Provide the [x, y] coordinate of the cell's center where the given text is located.  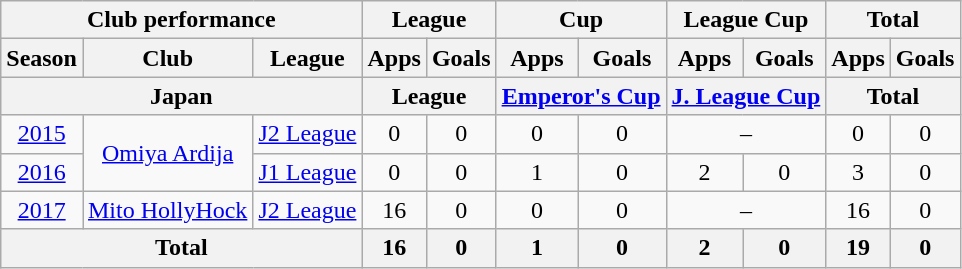
Emperor's Cup [581, 96]
J1 League [308, 172]
Club performance [182, 20]
2017 [42, 210]
19 [858, 248]
2015 [42, 134]
Club [167, 58]
2016 [42, 172]
Japan [182, 96]
Omiya Ardija [167, 153]
J. League Cup [746, 96]
Mito HollyHock [167, 210]
3 [858, 172]
Season [42, 58]
League Cup [746, 20]
Cup [581, 20]
